Provide the (x, y) coordinate of the cell's center where the given text is located.  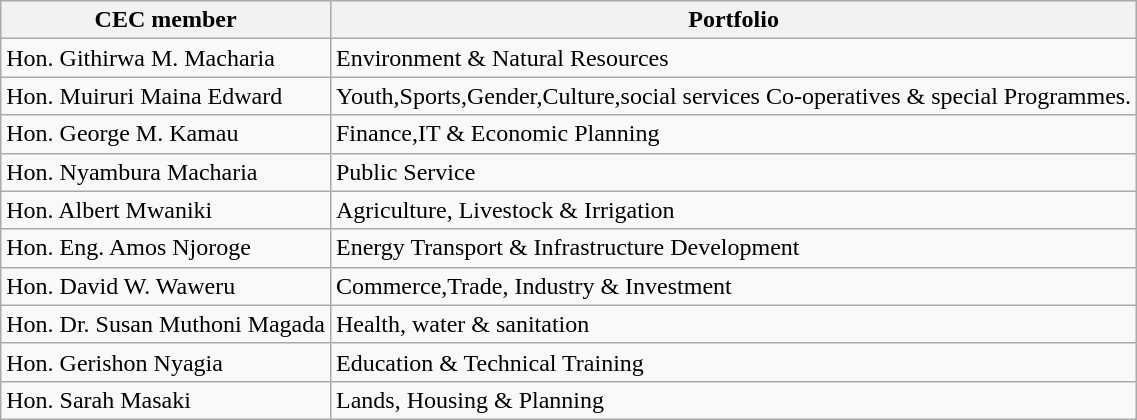
Hon. Gerishon Nyagia (166, 362)
Health, water & sanitation (733, 324)
Hon. Eng. Amos Njoroge (166, 248)
Hon. Muiruri Maina Edward (166, 96)
Environment & Natural Resources (733, 58)
Hon. Albert Mwaniki (166, 210)
CEC member (166, 20)
Hon. Dr. Susan Muthoni Magada (166, 324)
Finance,IT & Economic Planning (733, 134)
Agriculture, Livestock & Irrigation (733, 210)
Hon. Githirwa M. Macharia (166, 58)
Portfolio (733, 20)
Energy Transport & Infrastructure Development (733, 248)
Youth,Sports,Gender,Culture,social services Co-operatives & special Programmes. (733, 96)
Hon. Nyambura Macharia (166, 172)
Hon. David W. Waweru (166, 286)
Public Service (733, 172)
Hon. Sarah Masaki (166, 400)
Lands, Housing & Planning (733, 400)
Commerce,Trade, Industry & Investment (733, 286)
Hon. George M. Kamau (166, 134)
Education & Technical Training (733, 362)
